Scan for the cell matching the given text and deliver its [X, Y] coordinate at center. 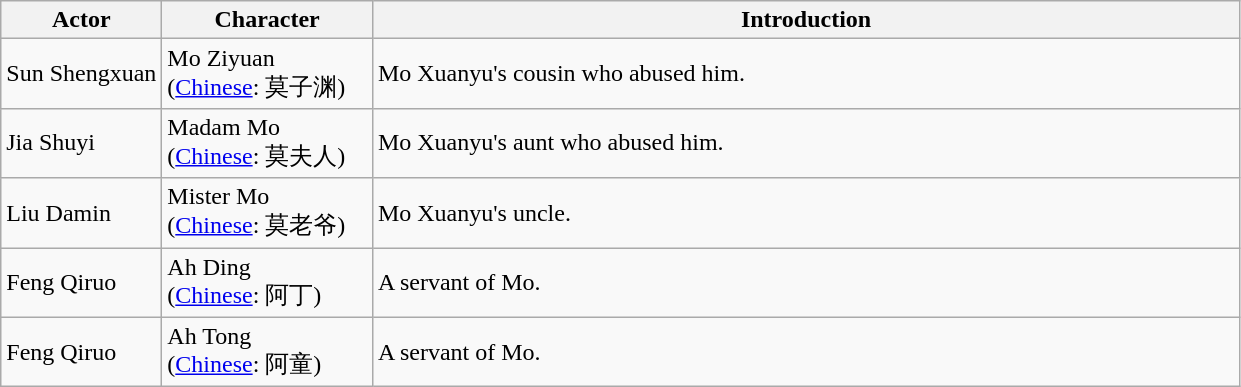
Mo Ziyuan (Chinese: 莫子渊) [268, 74]
Madam Mo (Chinese: 莫夫人) [268, 143]
Sun Shengxuan [82, 74]
Introduction [806, 20]
Jia Shuyi [82, 143]
Mister Mo (Chinese: 莫老爷) [268, 213]
Ah Ding (Chinese: 阿丁) [268, 283]
Character [268, 20]
Mo Xuanyu's cousin who abused him. [806, 74]
Ah Tong (Chinese: 阿童) [268, 352]
Actor [82, 20]
Mo Xuanyu's aunt who abused him. [806, 143]
Liu Damin [82, 213]
Mo Xuanyu's uncle. [806, 213]
